Return the [X, Y] coordinate for the center point of the cell that contains the specified text.  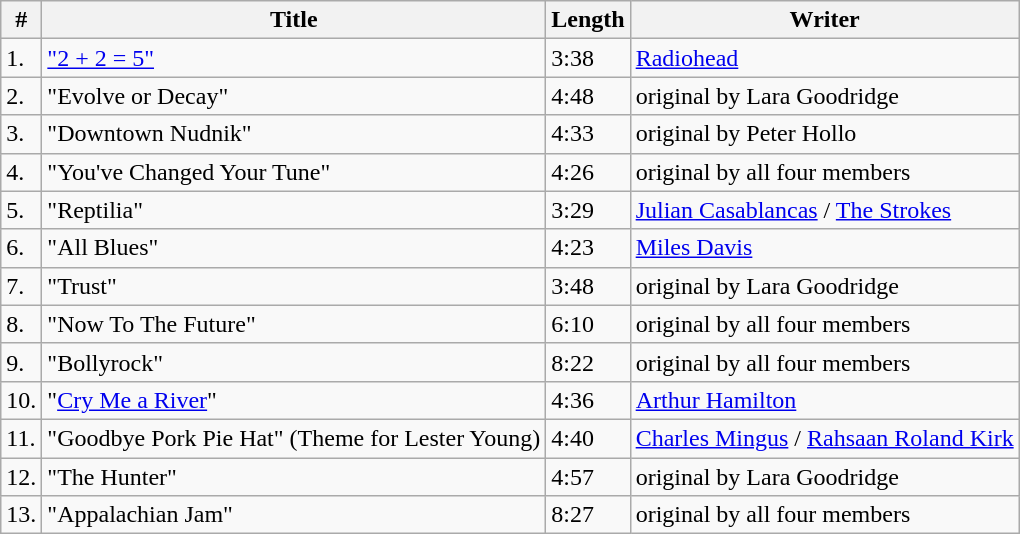
"Cry Me a River" [294, 400]
"Appalachian Jam" [294, 515]
4:48 [588, 96]
8:27 [588, 515]
12. [22, 477]
2. [22, 96]
13. [22, 515]
"Evolve or Decay" [294, 96]
"Downtown Nudnik" [294, 134]
"2 + 2 = 5" [294, 58]
10. [22, 400]
"Trust" [294, 286]
"Now To The Future" [294, 324]
4:40 [588, 438]
Length [588, 20]
Arthur Hamilton [824, 400]
4:33 [588, 134]
4:57 [588, 477]
6:10 [588, 324]
"Goodbye Pork Pie Hat" (Theme for Lester Young) [294, 438]
4:23 [588, 248]
1. [22, 58]
3. [22, 134]
6. [22, 248]
4:36 [588, 400]
3:29 [588, 210]
11. [22, 438]
"The Hunter" [294, 477]
Charles Mingus / Rahsaan Roland Kirk [824, 438]
3:48 [588, 286]
3:38 [588, 58]
Radiohead [824, 58]
8. [22, 324]
Julian Casablancas / The Strokes [824, 210]
7. [22, 286]
original by Peter Hollo [824, 134]
4:26 [588, 172]
Title [294, 20]
"Reptilia" [294, 210]
"All Blues" [294, 248]
8:22 [588, 362]
"Bollyrock" [294, 362]
# [22, 20]
Miles Davis [824, 248]
4. [22, 172]
"You've Changed Your Tune" [294, 172]
5. [22, 210]
9. [22, 362]
Writer [824, 20]
